Pinpoint the cell where the given text exists, returning its [X, Y] midpoint coordinate. 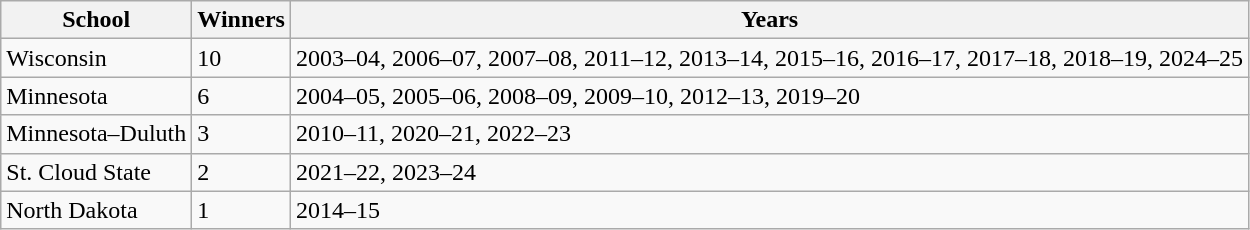
St. Cloud State [96, 172]
Wisconsin [96, 58]
2014–15 [769, 210]
3 [242, 134]
2010–11, 2020–21, 2022–23 [769, 134]
1 [242, 210]
Winners [242, 20]
2004–05, 2005–06, 2008–09, 2009–10, 2012–13, 2019–20 [769, 96]
North Dakota [96, 210]
Years [769, 20]
School [96, 20]
2 [242, 172]
Minnesota–Duluth [96, 134]
10 [242, 58]
6 [242, 96]
2021–22, 2023–24 [769, 172]
Minnesota [96, 96]
2003–04, 2006–07, 2007–08, 2011–12, 2013–14, 2015–16, 2016–17, 2017–18, 2018–19, 2024–25 [769, 58]
